Return the [X, Y] coordinate for the center point of the cell that contains the specified text.  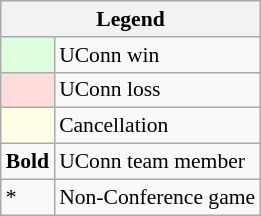
Legend [130, 19]
Cancellation [157, 126]
UConn team member [157, 162]
Bold [28, 162]
* [28, 197]
UConn win [157, 55]
UConn loss [157, 90]
Non-Conference game [157, 197]
